For the text-containing cell, return its midpoint in [X, Y] coordinate format. 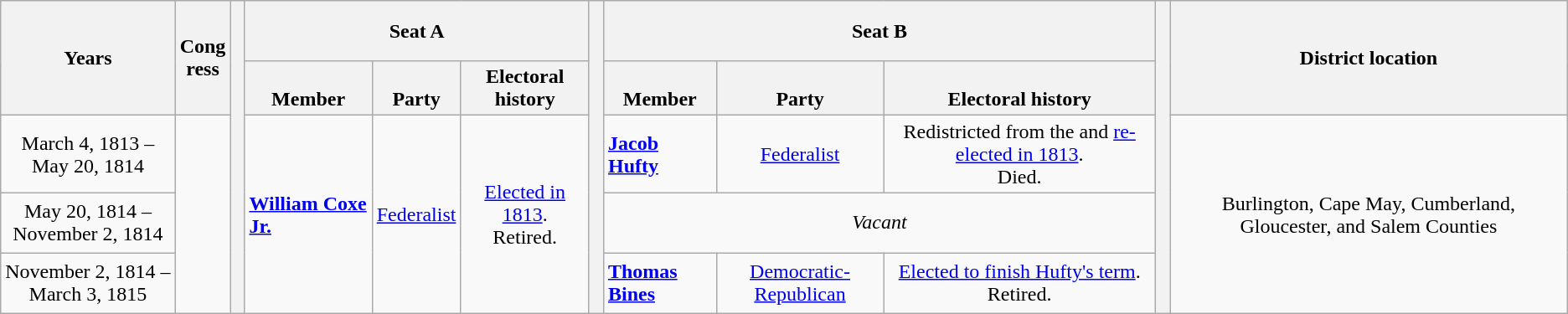
Redistricted from the and re-elected in 1813.Died. [1020, 154]
William Coxe Jr. [308, 214]
Seat B [879, 31]
Democratic-Republican [800, 283]
November 2, 1814 –March 3, 1815 [88, 283]
Seat A [417, 31]
District location [1369, 59]
May 20, 1814 –November 2, 1814 [88, 223]
Years [88, 59]
Thomas Bines [660, 283]
Elected to finish Hufty's term.Retired. [1020, 283]
Vacant [879, 223]
Elected in 1813.Retired. [524, 214]
March 4, 1813 –May 20, 1814 [88, 154]
Congress [203, 59]
Jacob Hufty [660, 154]
Burlington, Cape May, Cumberland, Gloucester, and Salem Counties [1369, 214]
